Output the [X, Y] coordinate of the center of the cell containing the given text.  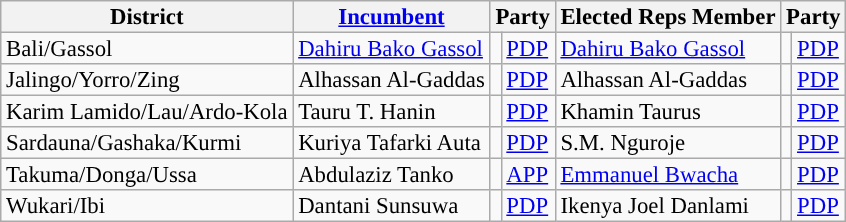
Tauru T. Hanin [392, 112]
Incumbent [392, 17]
APP [528, 175]
Sardauna/Gashaka/Kurmi [147, 143]
District [147, 17]
Elected Reps Member [668, 17]
Dantani Sunsuwa [392, 206]
Wukari/Ibi [147, 206]
Takuma/Donga/Ussa [147, 175]
Khamin Taurus [668, 112]
Abdulaziz Tanko [392, 175]
Bali/Gassol [147, 49]
Emmanuel Bwacha [668, 175]
S.M. Nguroje [668, 143]
Jalingo/Yorro/Zing [147, 80]
Ikenya Joel Danlami [668, 206]
Kuriya Tafarki Auta [392, 143]
Karim Lamido/Lau/Ardo-Kola [147, 112]
